From the cell containing the given text, extract its center point as (x, y) coordinate. 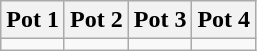
Pot 3 (160, 20)
Pot 2 (96, 20)
Pot 1 (33, 20)
Pot 4 (224, 20)
